Scan for the cell matching the given text and deliver its [x, y] coordinate at center. 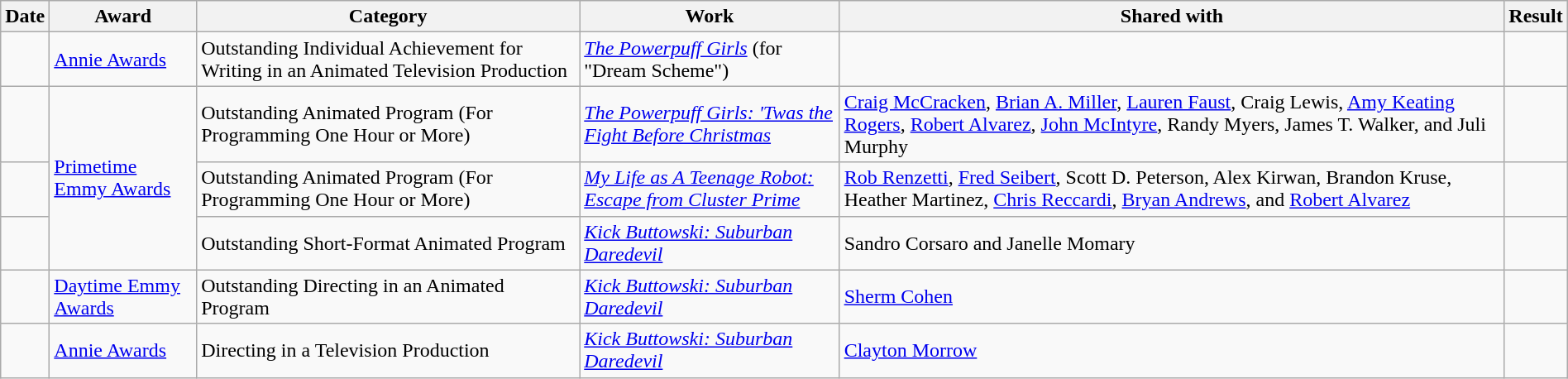
Result [1536, 17]
Outstanding Short-Format Animated Program [389, 243]
Work [710, 17]
Sandro Corsaro and Janelle Momary [1172, 243]
Primetime Emmy Awards [123, 178]
Clayton Morrow [1172, 351]
The Powerpuff Girls (for "Dream Scheme") [710, 60]
Rob Renzetti, Fred Seibert, Scott D. Peterson, Alex Kirwan, Brandon Kruse, Heather Martinez, Chris Reccardi, Bryan Andrews, and Robert Alvarez [1172, 189]
The Powerpuff Girls: 'Twas the Fight Before Christmas [710, 124]
Outstanding Individual Achievement for Writing in an Animated Television Production [389, 60]
My Life as A Teenage Robot: Escape from Cluster Prime [710, 189]
Daytime Emmy Awards [123, 296]
Directing in a Television Production [389, 351]
Sherm Cohen [1172, 296]
Shared with [1172, 17]
Outstanding Directing in an Animated Program [389, 296]
Date [25, 17]
Award [123, 17]
Category [389, 17]
